Pinpoint the cell where the given text exists, returning its (X, Y) midpoint coordinate. 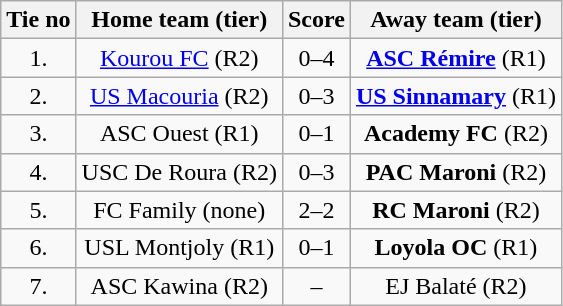
EJ Balaté (R2) (456, 286)
Loyola OC (R1) (456, 248)
Away team (tier) (456, 20)
4. (38, 172)
Score (316, 20)
RC Maroni (R2) (456, 210)
ASC Kawina (R2) (179, 286)
6. (38, 248)
2. (38, 96)
ASC Ouest (R1) (179, 134)
Tie no (38, 20)
Home team (tier) (179, 20)
US Macouria (R2) (179, 96)
US Sinnamary (R1) (456, 96)
5. (38, 210)
– (316, 286)
Kourou FC (R2) (179, 58)
USC De Roura (R2) (179, 172)
Academy FC (R2) (456, 134)
3. (38, 134)
7. (38, 286)
PAC Maroni (R2) (456, 172)
0–4 (316, 58)
2–2 (316, 210)
1. (38, 58)
ASC Rémire (R1) (456, 58)
USL Montjoly (R1) (179, 248)
FC Family (none) (179, 210)
